From the cell containing the given text, extract its center point as (x, y) coordinate. 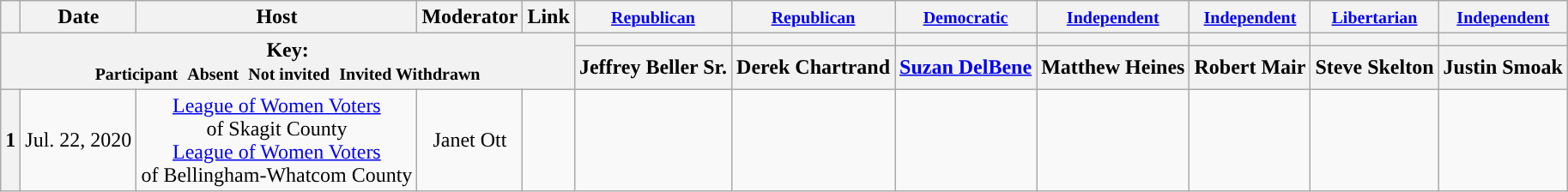
Jul. 22, 2020 (79, 141)
Date (79, 17)
Suzan DelBene (966, 67)
1 (10, 141)
Democratic (966, 17)
Janet Ott (470, 141)
Matthew Heines (1113, 67)
League of Women Votersof Skagit CountyLeague of Women Votersof Bellingham-Whatcom County (276, 141)
Steve Skelton (1375, 67)
Link (548, 17)
Moderator (470, 17)
Derek Chartrand (814, 67)
Libertarian (1375, 17)
Robert Mair (1250, 67)
Host (276, 17)
Jeffrey Beller Sr. (652, 67)
Justin Smoak (1503, 67)
Key: Participant Absent Not invited Invited Withdrawn (288, 62)
